From the cell containing the given text, extract its center point as (x, y) coordinate. 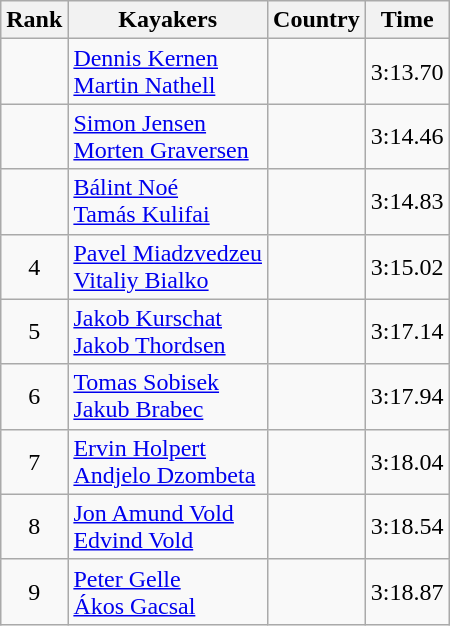
6 (34, 396)
5 (34, 332)
3:14.83 (407, 202)
Dennis KernenMartin Nathell (168, 72)
Time (407, 20)
Peter GelleÁkos Gacsal (168, 592)
Simon JensenMorten Graversen (168, 136)
3:17.14 (407, 332)
Ervin HolpertAndjelo Dzombeta (168, 462)
Pavel MiadzvedzeuVitaliy Bialko (168, 266)
Tomas SobisekJakub Brabec (168, 396)
Jon Amund VoldEdvind Vold (168, 526)
8 (34, 526)
Kayakers (168, 20)
3:15.02 (407, 266)
3:14.46 (407, 136)
Country (317, 20)
3:13.70 (407, 72)
9 (34, 592)
7 (34, 462)
3:17.94 (407, 396)
3:18.54 (407, 526)
3:18.04 (407, 462)
Rank (34, 20)
Bálint NoéTamás Kulifai (168, 202)
4 (34, 266)
Jakob KurschatJakob Thordsen (168, 332)
3:18.87 (407, 592)
